Output the [x, y] coordinate of the center of the cell containing the given text.  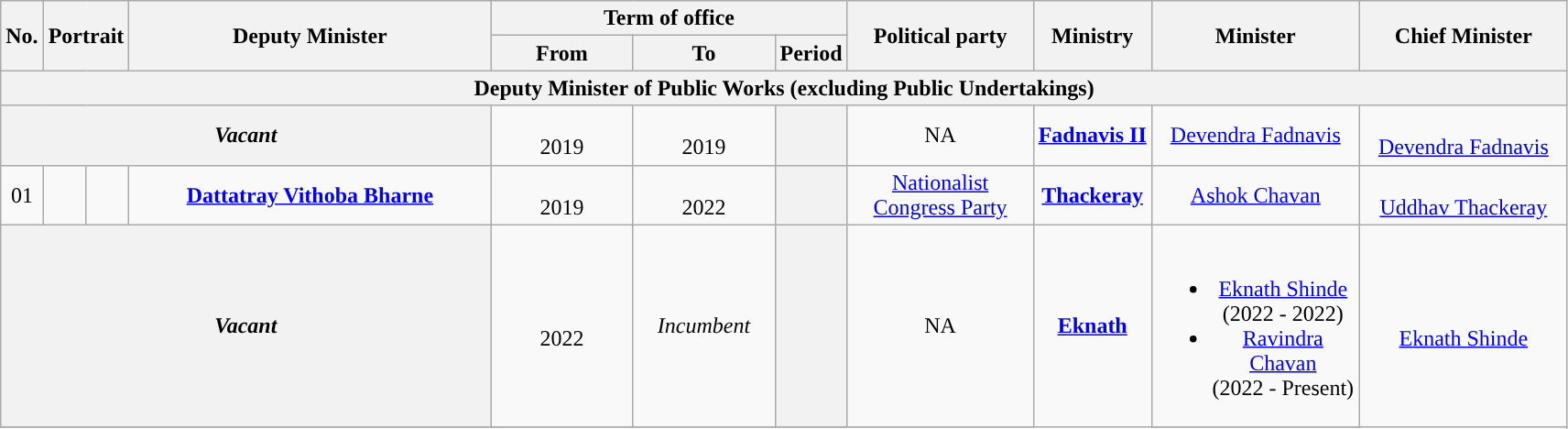
Term of office [669, 18]
Portrait [86, 36]
Eknath Shinde(2022 - 2022)Ravindra Chavan (2022 - Present) [1255, 326]
No. [22, 36]
Thackeray [1092, 194]
From [562, 53]
Political party [940, 36]
Nationalist Congress Party [940, 194]
Fadnavis II [1092, 136]
Eknath [1092, 326]
Chief Minister [1464, 36]
Uddhav Thackeray [1464, 194]
01 [22, 194]
Minister [1255, 36]
Eknath Shinde [1464, 326]
Ashok Chavan [1255, 194]
To [703, 53]
Deputy Minister [310, 36]
Ministry [1092, 36]
Deputy Minister of Public Works (excluding Public Undertakings) [784, 88]
Dattatray Vithoba Bharne [310, 194]
Period [811, 53]
Incumbent [703, 326]
